For the text-containing cell, return its midpoint in (x, y) coordinate format. 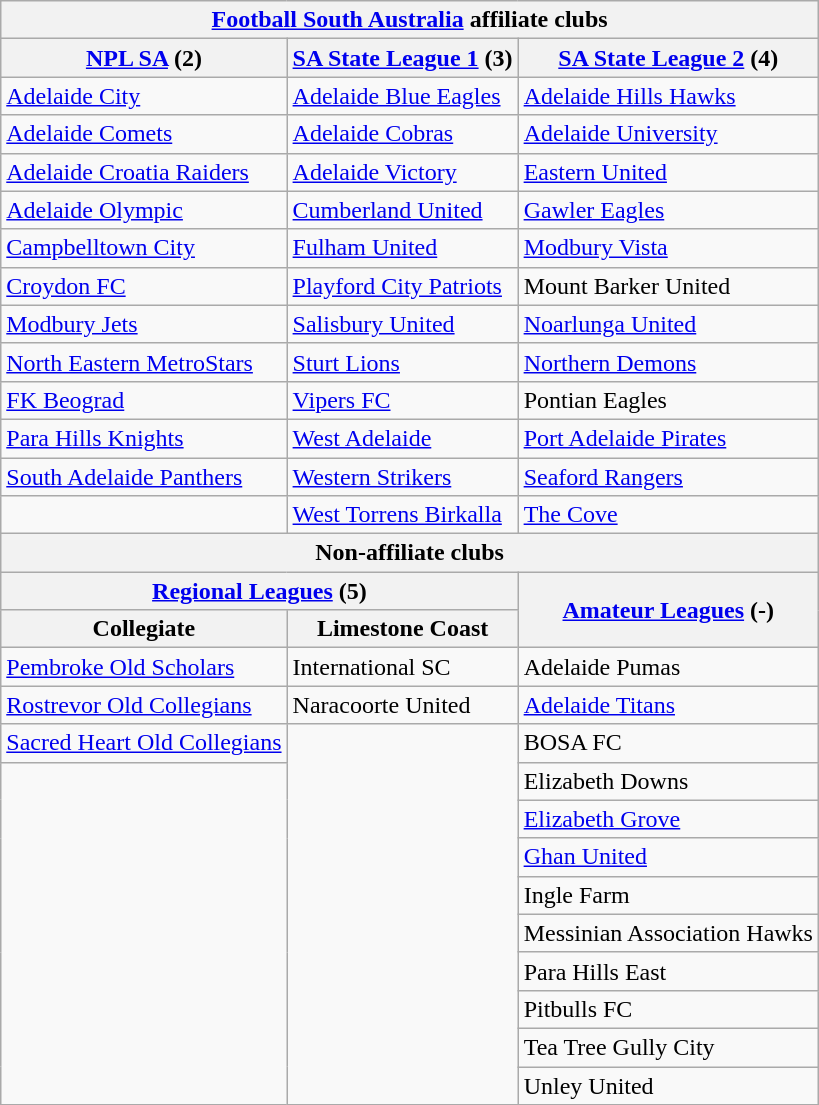
Non-affiliate clubs (410, 553)
Croydon FC (144, 286)
Adelaide Victory (402, 172)
Cumberland United (402, 210)
The Cove (668, 515)
Mount Barker United (668, 286)
Ghan United (668, 857)
Para Hills East (668, 971)
Collegiate (144, 629)
NPL SA (2) (144, 58)
Para Hills Knights (144, 438)
Modbury Vista (668, 248)
Pembroke Old Scholars (144, 667)
Sacred Heart Old Collegians (144, 743)
North Eastern MetroStars (144, 362)
Noarlunga United (668, 324)
Campbelltown City (144, 248)
Northern Demons (668, 362)
Elizabeth Downs (668, 781)
Adelaide Comets (144, 134)
Elizabeth Grove (668, 819)
Adelaide City (144, 96)
Naracoorte United (402, 705)
Seaford Rangers (668, 477)
Adelaide Blue Eagles (402, 96)
West Adelaide (402, 438)
Ingle Farm (668, 895)
Gawler Eagles (668, 210)
Unley United (668, 1085)
Regional Leagues (5) (260, 591)
Vipers FC (402, 400)
Fulham United (402, 248)
Adelaide Hills Hawks (668, 96)
South Adelaide Panthers (144, 477)
Rostrevor Old Collegians (144, 705)
Adelaide Croatia Raiders (144, 172)
Amateur Leagues (-) (668, 610)
Football South Australia affiliate clubs (410, 20)
Port Adelaide Pirates (668, 438)
FK Beograd (144, 400)
Pontian Eagles (668, 400)
BOSA FC (668, 743)
Adelaide Cobras (402, 134)
SA State League 2 (4) (668, 58)
SA State League 1 (3) (402, 58)
Western Strikers (402, 477)
Pitbulls FC (668, 1009)
Messinian Association Hawks (668, 933)
Salisbury United (402, 324)
Adelaide University (668, 134)
Adelaide Titans (668, 705)
West Torrens Birkalla (402, 515)
Adelaide Olympic (144, 210)
Adelaide Pumas (668, 667)
Tea Tree Gully City (668, 1047)
Modbury Jets (144, 324)
Limestone Coast (402, 629)
Eastern United (668, 172)
International SC (402, 667)
Sturt Lions (402, 362)
Playford City Patriots (402, 286)
